Pinpoint the cell where the given text exists, returning its [X, Y] midpoint coordinate. 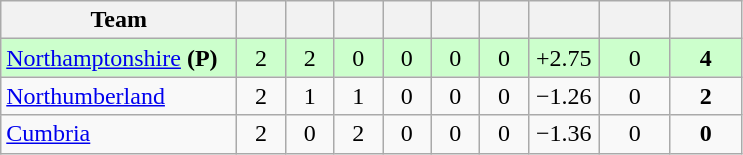
−1.26 [564, 96]
Northamptonshire (P) [119, 58]
−1.36 [564, 134]
Cumbria [119, 134]
4 [706, 58]
+2.75 [564, 58]
Team [119, 20]
Northumberland [119, 96]
